From the cell containing the given text, extract its center point as [x, y] coordinate. 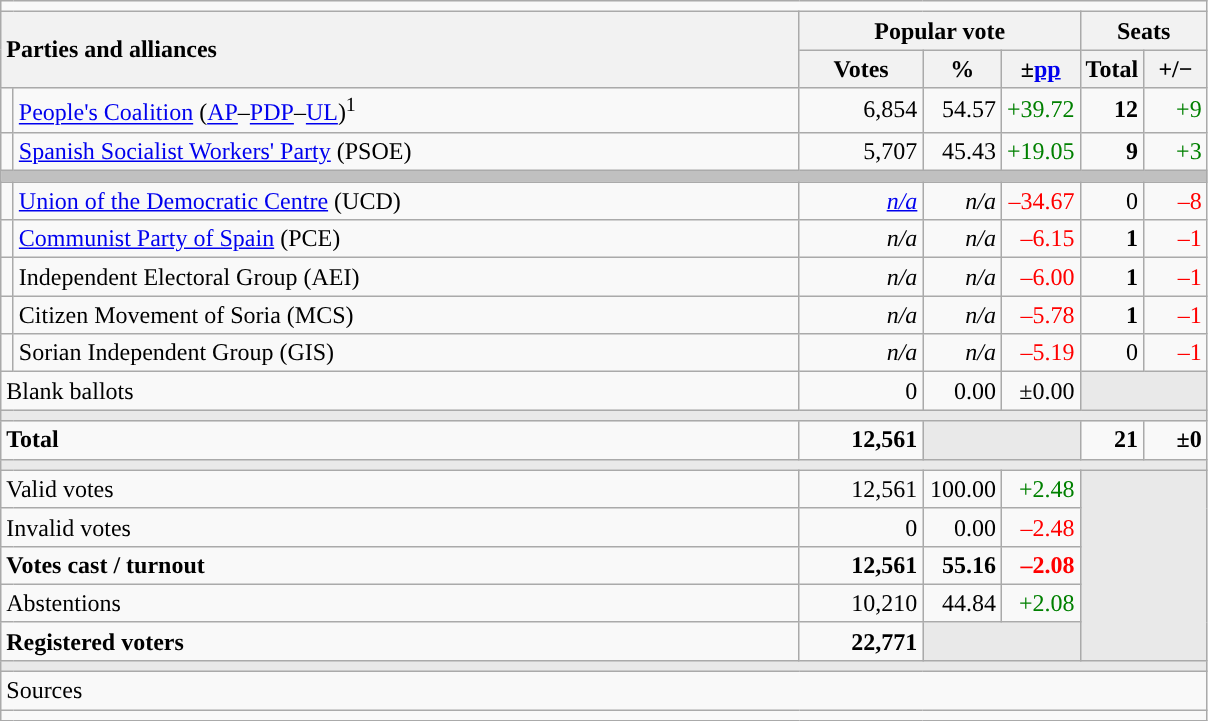
Sorian Independent Group (GIS) [406, 353]
% [962, 69]
±0.00 [1040, 391]
Citizen Movement of Soria (MCS) [406, 315]
Registered voters [400, 641]
10,210 [861, 603]
±0 [1176, 440]
Abstentions [400, 603]
Valid votes [400, 489]
Union of the Democratic Centre (UCD) [406, 201]
–5.78 [1040, 315]
Parties and alliances [400, 50]
+2.08 [1040, 603]
55.16 [962, 565]
54.57 [962, 110]
±pp [1040, 69]
44.84 [962, 603]
21 [1112, 440]
–5.19 [1040, 353]
45.43 [962, 151]
+9 [1176, 110]
–6.00 [1040, 277]
12 [1112, 110]
22,771 [861, 641]
Sources [604, 691]
–34.67 [1040, 201]
–8 [1176, 201]
+/− [1176, 69]
Blank ballots [400, 391]
5,707 [861, 151]
Spanish Socialist Workers' Party (PSOE) [406, 151]
Invalid votes [400, 527]
6,854 [861, 110]
9 [1112, 151]
100.00 [962, 489]
+19.05 [1040, 151]
–2.48 [1040, 527]
Votes [861, 69]
Independent Electoral Group (AEI) [406, 277]
–2.08 [1040, 565]
Seats [1144, 31]
Popular vote [940, 31]
Communist Party of Spain (PCE) [406, 239]
People's Coalition (AP–PDP–UL)1 [406, 110]
+3 [1176, 151]
–6.15 [1040, 239]
+2.48 [1040, 489]
+39.72 [1040, 110]
Votes cast / turnout [400, 565]
